Locate the cell with the specified text and output its [x, y] center coordinate. 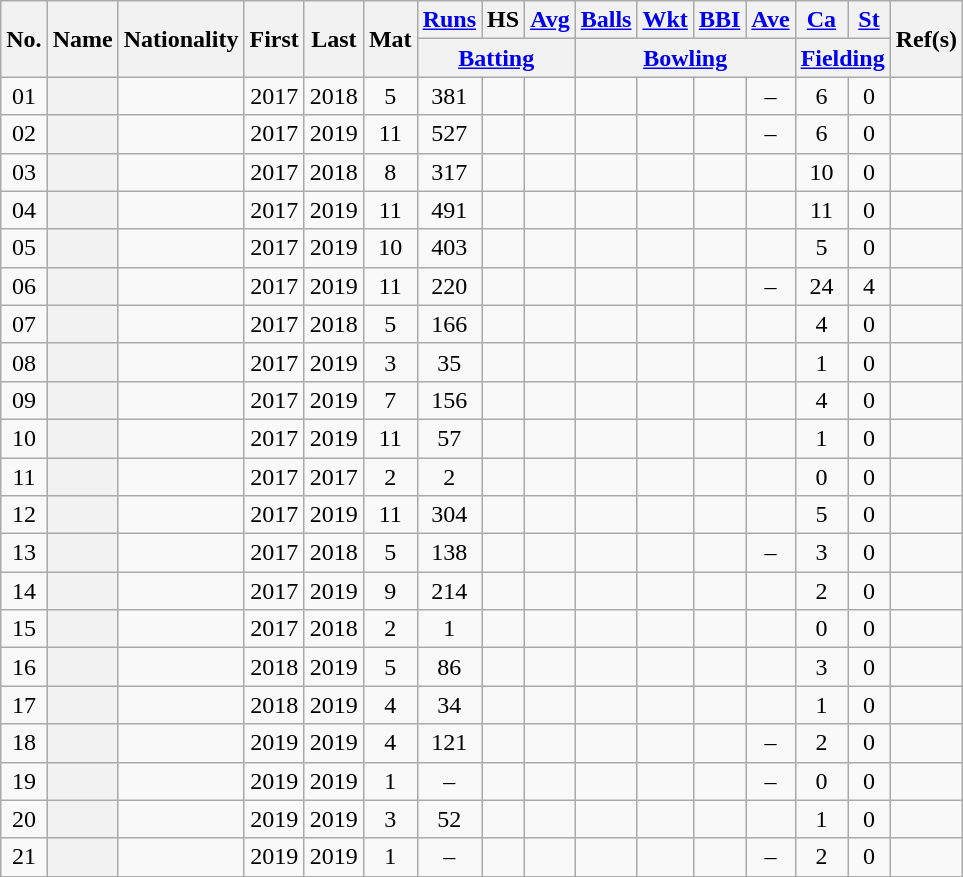
381 [449, 96]
Ca [822, 20]
35 [449, 362]
Fielding [842, 58]
214 [449, 591]
BBI [719, 20]
9 [390, 591]
8 [390, 172]
Mat [390, 39]
121 [449, 743]
52 [449, 819]
HS [504, 20]
02 [24, 134]
05 [24, 248]
03 [24, 172]
403 [449, 248]
Wkt [665, 20]
04 [24, 210]
Batting [496, 58]
220 [449, 286]
Runs [449, 20]
06 [24, 286]
21 [24, 857]
Avg [550, 20]
14 [24, 591]
527 [449, 134]
18 [24, 743]
Nationality [181, 39]
07 [24, 324]
Bowling [685, 58]
15 [24, 629]
491 [449, 210]
16 [24, 667]
17 [24, 705]
86 [449, 667]
No. [24, 39]
Last [334, 39]
09 [24, 400]
19 [24, 781]
First [274, 39]
Ave [770, 20]
317 [449, 172]
138 [449, 553]
Balls [606, 20]
34 [449, 705]
01 [24, 96]
St [869, 20]
304 [449, 515]
13 [24, 553]
166 [449, 324]
20 [24, 819]
57 [449, 438]
7 [390, 400]
24 [822, 286]
08 [24, 362]
12 [24, 515]
156 [449, 400]
Ref(s) [926, 39]
Name [82, 39]
